Extract the [X, Y] coordinate from the center of the cell holding the provided text.  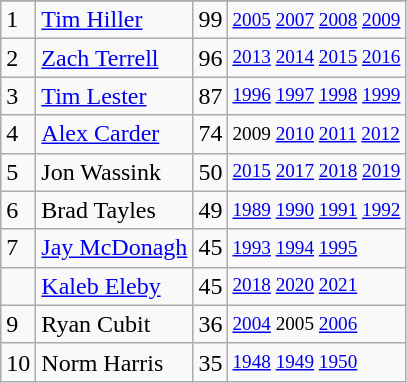
2005 2007 2008 2009 [316, 20]
2 [18, 58]
Alex Carder [114, 134]
5 [18, 172]
1993 1994 1995 [316, 248]
10 [18, 362]
87 [210, 96]
2004 2005 2006 [316, 324]
6 [18, 210]
Brad Tayles [114, 210]
Ryan Cubit [114, 324]
35 [210, 362]
Jon Wassink [114, 172]
7 [18, 248]
2018 2020 2021 [316, 286]
4 [18, 134]
2013 2014 2015 2016 [316, 58]
1948 1949 1950 [316, 362]
Tim Hiller [114, 20]
74 [210, 134]
1 [18, 20]
Tim Lester [114, 96]
2015 2017 2018 2019 [316, 172]
1989 1990 1991 1992 [316, 210]
Jay McDonagh [114, 248]
9 [18, 324]
36 [210, 324]
Kaleb Eleby [114, 286]
50 [210, 172]
Norm Harris [114, 362]
49 [210, 210]
1996 1997 1998 1999 [316, 96]
3 [18, 96]
96 [210, 58]
99 [210, 20]
2009 2010 2011 2012 [316, 134]
Zach Terrell [114, 58]
